Return the [X, Y] coordinate for the center point of the cell that contains the specified text.  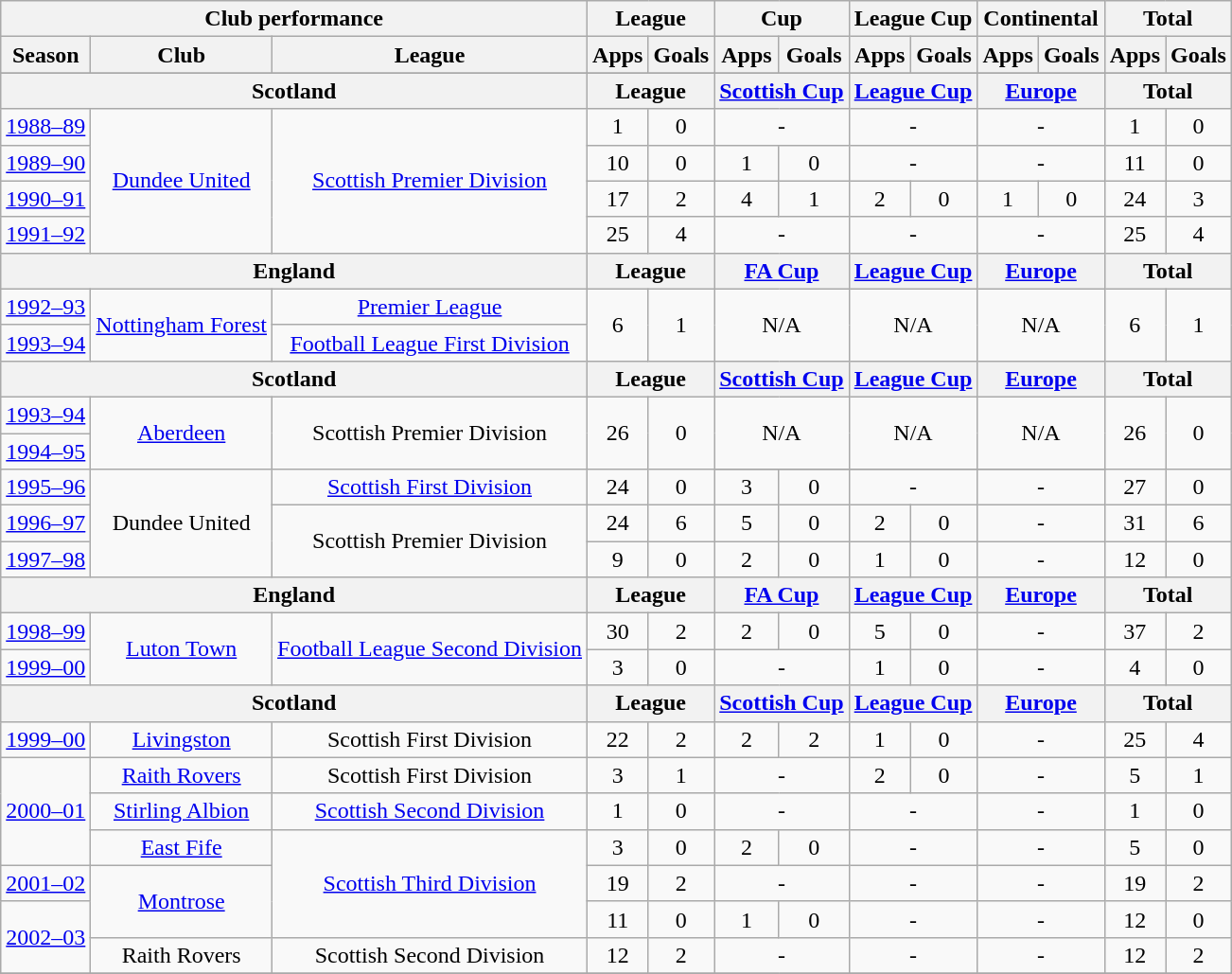
Scottish Third Division [430, 883]
1991–92 [45, 235]
1992–93 [45, 307]
Premier League [430, 307]
1989–90 [45, 163]
1994–95 [45, 452]
Aberdeen [182, 433]
Football League Second Division [430, 649]
Livingston [182, 739]
2000–01 [45, 811]
Nottingham Forest [182, 325]
Stirling Albion [182, 811]
27 [1135, 487]
1990–91 [45, 199]
1998–99 [45, 631]
1988–89 [45, 127]
Season [45, 55]
Luton Town [182, 649]
2002–03 [45, 937]
Club [182, 55]
31 [1135, 523]
17 [618, 199]
Football League First Division [430, 343]
10 [618, 163]
2001–02 [45, 883]
1995–96 [45, 487]
Montrose [182, 901]
1996–97 [45, 523]
1997–98 [45, 559]
9 [618, 559]
East Fife [182, 847]
Club performance [294, 19]
37 [1135, 631]
30 [618, 631]
22 [618, 739]
Continental [1041, 19]
Cup [782, 19]
